Locate the cell with the specified text and output its (x, y) center coordinate. 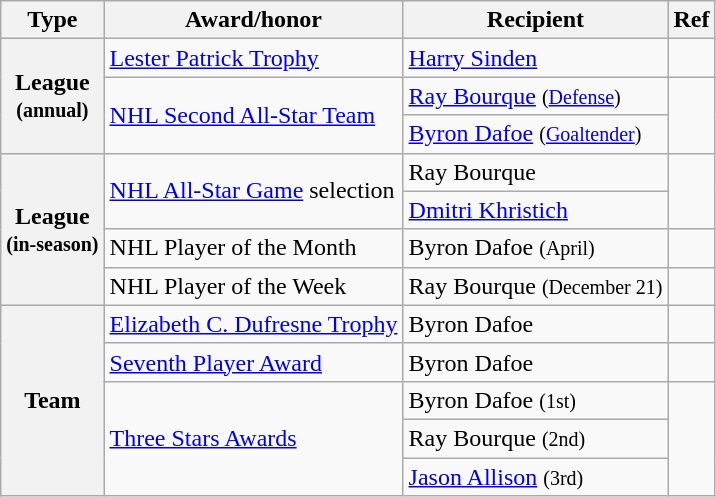
Team (52, 400)
NHL Player of the Month (254, 248)
League(annual) (52, 96)
Byron Dafoe (April) (536, 248)
Jason Allison (3rd) (536, 477)
NHL Second All-Star Team (254, 115)
Harry Sinden (536, 58)
League(in-season) (52, 229)
Award/honor (254, 20)
Ray Bourque (2nd) (536, 438)
Byron Dafoe (1st) (536, 400)
NHL All-Star Game selection (254, 191)
Three Stars Awards (254, 438)
Seventh Player Award (254, 362)
Ray Bourque (December 21) (536, 286)
NHL Player of the Week (254, 286)
Lester Patrick Trophy (254, 58)
Dmitri Khristich (536, 210)
Ray Bourque (536, 172)
Ref (692, 20)
Type (52, 20)
Ray Bourque (Defense) (536, 96)
Recipient (536, 20)
Elizabeth C. Dufresne Trophy (254, 324)
Byron Dafoe (Goaltender) (536, 134)
